Detect which cell encompasses the target text, then output its (x, y) center coordinate. 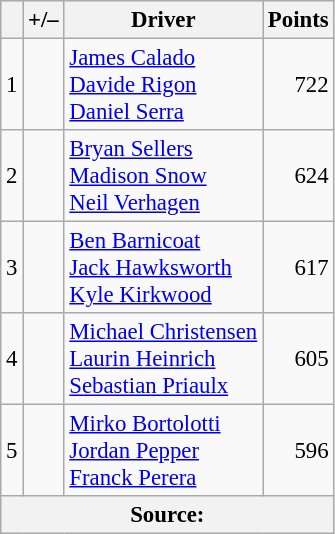
Ben Barnicoat Jack Hawksworth Kyle Kirkwood (164, 268)
James Calado Davide Rigon Daniel Serra (164, 85)
+/– (44, 20)
3 (12, 268)
Points (298, 20)
617 (298, 268)
4 (12, 359)
Mirko Bortolotti Jordan Pepper Franck Perera (164, 451)
Michael Christensen Laurin Heinrich Sebastian Priaulx (164, 359)
2 (12, 176)
Driver (164, 20)
722 (298, 85)
1 (12, 85)
Bryan Sellers Madison Snow Neil Verhagen (164, 176)
624 (298, 176)
Source: (168, 515)
5 (12, 451)
605 (298, 359)
596 (298, 451)
